Capture the cell that displays the provided text and extract its (x, y) central coordinate. 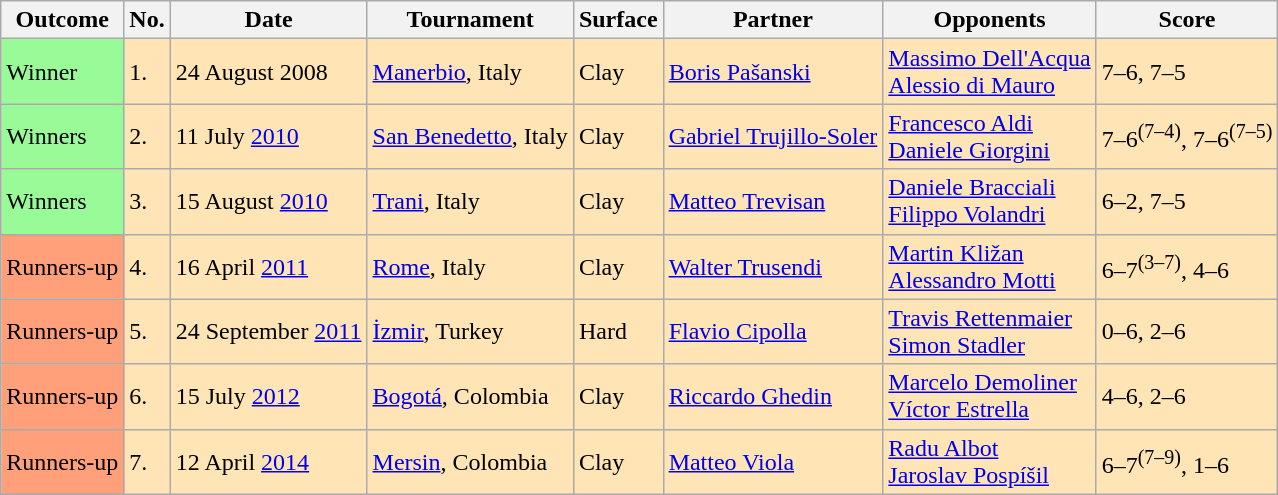
Riccardo Ghedin (773, 396)
Date (268, 20)
Partner (773, 20)
6–2, 7–5 (1187, 202)
San Benedetto, Italy (470, 136)
Flavio Cipolla (773, 332)
Marcelo Demoliner Víctor Estrella (990, 396)
15 July 2012 (268, 396)
5. (147, 332)
15 August 2010 (268, 202)
Rome, Italy (470, 266)
2. (147, 136)
Francesco Aldi Daniele Giorgini (990, 136)
Mersin, Colombia (470, 462)
0–6, 2–6 (1187, 332)
Massimo Dell'Acqua Alessio di Mauro (990, 72)
Boris Pašanski (773, 72)
24 August 2008 (268, 72)
12 April 2014 (268, 462)
Manerbio, Italy (470, 72)
Trani, Italy (470, 202)
Travis Rettenmaier Simon Stadler (990, 332)
Walter Trusendi (773, 266)
Gabriel Trujillo-Soler (773, 136)
Surface (618, 20)
Radu Albot Jaroslav Pospíšil (990, 462)
Score (1187, 20)
1. (147, 72)
7–6(7–4), 7–6(7–5) (1187, 136)
24 September 2011 (268, 332)
4. (147, 266)
Outcome (62, 20)
6–7(3–7), 4–6 (1187, 266)
4–6, 2–6 (1187, 396)
7–6, 7–5 (1187, 72)
Daniele Bracciali Filippo Volandri (990, 202)
7. (147, 462)
3. (147, 202)
Matteo Trevisan (773, 202)
Opponents (990, 20)
Winner (62, 72)
No. (147, 20)
6–7(7–9), 1–6 (1187, 462)
Bogotá, Colombia (470, 396)
Hard (618, 332)
6. (147, 396)
Tournament (470, 20)
16 April 2011 (268, 266)
İzmir, Turkey (470, 332)
Matteo Viola (773, 462)
Martin Kližan Alessandro Motti (990, 266)
11 July 2010 (268, 136)
